Find where the given text appears and provide that cell's center as (X, Y) coordinate. 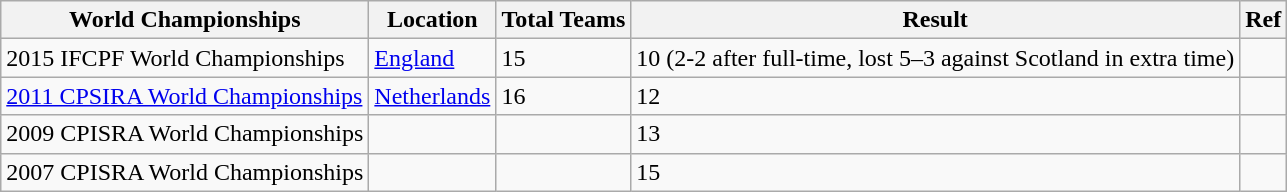
10 (2-2 after full-time, lost 5–3 against Scotland in extra time) (936, 58)
Netherlands (432, 96)
England (432, 58)
World Championships (185, 20)
13 (936, 134)
Location (432, 20)
2015 IFCPF World Championships (185, 58)
12 (936, 96)
Ref (1264, 20)
2011 CPSIRA World Championships (185, 96)
16 (564, 96)
2007 CPISRA World Championships (185, 172)
2009 CPISRA World Championships (185, 134)
Result (936, 20)
Total Teams (564, 20)
